Scan for the cell matching the given text and deliver its (x, y) coordinate at center. 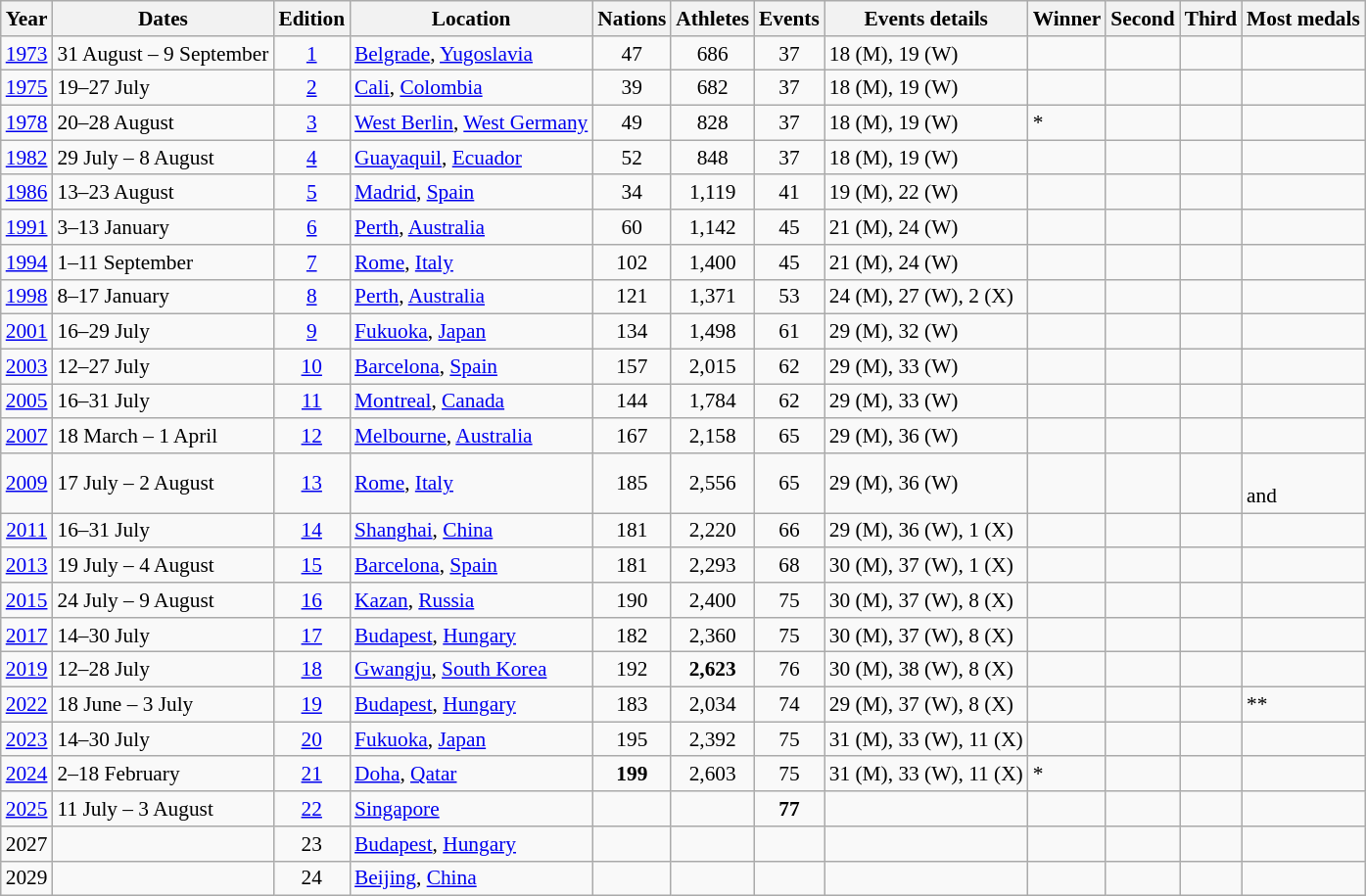
2029 (27, 878)
1978 (27, 123)
Montreal, Canada (471, 401)
686 (713, 54)
2 (311, 88)
77 (789, 809)
2023 (27, 739)
20–28 August (163, 123)
6 (311, 227)
2,603 (713, 775)
29 (M), 32 (W) (926, 332)
682 (713, 88)
Nations (632, 19)
828 (713, 123)
195 (632, 739)
47 (632, 54)
Madrid, Spain (471, 193)
11 (311, 401)
Third (1210, 19)
68 (789, 565)
2,392 (713, 739)
Singapore (471, 809)
2003 (27, 366)
2011 (27, 531)
Shanghai, China (471, 531)
16 (311, 600)
19 July – 4 August (163, 565)
Events (789, 19)
18 (311, 670)
185 (632, 484)
West Berlin, West Germany (471, 123)
Location (471, 19)
1998 (27, 297)
17 July – 2 August (163, 484)
1,142 (713, 227)
1–11 September (163, 262)
182 (632, 636)
1982 (27, 158)
2,034 (713, 705)
134 (632, 332)
13–23 August (163, 193)
144 (632, 401)
Belgrade, Yugoslavia (471, 54)
2–18 February (163, 775)
24 July – 9 August (163, 600)
8–17 January (163, 297)
2024 (27, 775)
16–29 July (163, 332)
Year (27, 19)
15 (311, 565)
167 (632, 436)
1994 (27, 262)
Guayaquil, Ecuador (471, 158)
74 (789, 705)
8 (311, 297)
1986 (27, 193)
Cali, Colombia (471, 88)
1975 (27, 88)
4 (311, 158)
23 (311, 844)
2017 (27, 636)
2007 (27, 436)
Gwangju, South Korea (471, 670)
Edition (311, 19)
12–28 July (163, 670)
21 (311, 775)
Melbourne, Australia (471, 436)
2009 (27, 484)
24 (311, 878)
2,293 (713, 565)
192 (632, 670)
1973 (27, 54)
1,119 (713, 193)
20 (311, 739)
11 July – 3 August (163, 809)
2,015 (713, 366)
2,556 (713, 484)
2,400 (713, 600)
13 (311, 484)
30 (M), 38 (W), 8 (X) (926, 670)
29 (M), 37 (W), 8 (X) (926, 705)
2001 (27, 332)
157 (632, 366)
29 July – 8 August (163, 158)
41 (789, 193)
1,498 (713, 332)
190 (632, 600)
12 (311, 436)
848 (713, 158)
12–27 July (163, 366)
2,220 (713, 531)
22 (311, 809)
19 (311, 705)
2,360 (713, 636)
Doha, Qatar (471, 775)
3 (311, 123)
Kazan, Russia (471, 600)
2027 (27, 844)
3–13 January (163, 227)
2,623 (713, 670)
39 (632, 88)
Dates (163, 19)
66 (789, 531)
2019 (27, 670)
183 (632, 705)
199 (632, 775)
9 (311, 332)
49 (632, 123)
2013 (27, 565)
2022 (27, 705)
Winner (1067, 19)
2,158 (713, 436)
Beijing, China (471, 878)
** (1303, 705)
1 (311, 54)
61 (789, 332)
1,784 (713, 401)
Events details (926, 19)
2005 (27, 401)
14 (311, 531)
30 (M), 37 (W), 1 (X) (926, 565)
1,371 (713, 297)
Most medals (1303, 19)
18 March – 1 April (163, 436)
and (1303, 484)
53 (789, 297)
52 (632, 158)
17 (311, 636)
76 (789, 670)
19 (M), 22 (W) (926, 193)
2015 (27, 600)
5 (311, 193)
10 (311, 366)
Athletes (713, 19)
60 (632, 227)
31 August – 9 September (163, 54)
29 (M), 36 (W), 1 (X) (926, 531)
34 (632, 193)
1,400 (713, 262)
1991 (27, 227)
Second (1142, 19)
7 (311, 262)
24 (M), 27 (W), 2 (X) (926, 297)
18 June – 3 July (163, 705)
121 (632, 297)
2025 (27, 809)
19–27 July (163, 88)
102 (632, 262)
